Pinpoint the cell where the given text exists, returning its (x, y) midpoint coordinate. 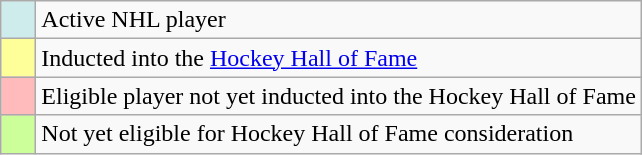
Active NHL player (339, 20)
Eligible player not yet inducted into the Hockey Hall of Fame (339, 96)
Inducted into the Hockey Hall of Fame (339, 58)
Not yet eligible for Hockey Hall of Fame consideration (339, 134)
